Pinpoint the cell where the given text exists, returning its [x, y] midpoint coordinate. 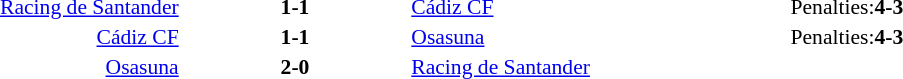
1-1 [296, 37]
Osasuna [599, 37]
